Detect which cell encompasses the target text, then output its (x, y) center coordinate. 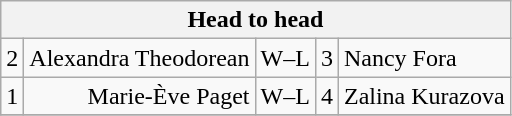
2 (12, 58)
4 (326, 96)
Nancy Fora (424, 58)
3 (326, 58)
Marie-Ève Paget (140, 96)
1 (12, 96)
Head to head (256, 20)
Zalina Kurazova (424, 96)
Alexandra Theodorean (140, 58)
